Extract the [X, Y] coordinate from the center of the cell holding the provided text.  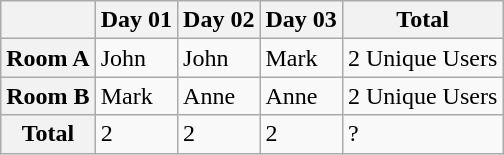
Day 03 [301, 20]
Day 01 [136, 20]
Room B [48, 96]
Day 02 [219, 20]
Room A [48, 58]
? [422, 134]
